Provide the [x, y] coordinate of the cell's center where the given text is located.  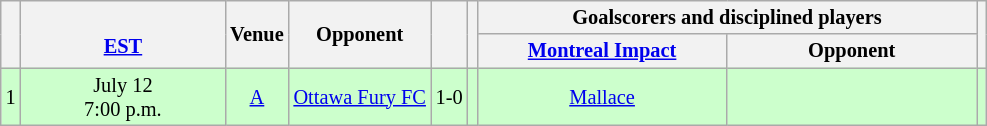
EST [124, 34]
Mallace [602, 97]
Goalscorers and disciplined players [726, 17]
1-0 [450, 97]
July 127:00 p.m. [124, 97]
Montreal Impact [602, 51]
Ottawa Fury FC [360, 97]
A [256, 97]
1 [11, 97]
Venue [256, 34]
